Output the (x, y) coordinate of the center of the cell containing the given text.  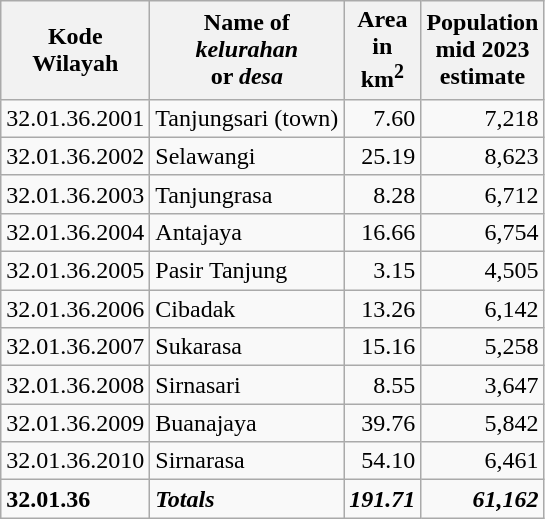
5,842 (482, 423)
32.01.36.2009 (76, 423)
32.01.36.2005 (76, 271)
32.01.36.2007 (76, 347)
32.01.36.2002 (76, 156)
Tanjungsari (town) (247, 118)
Pasir Tanjung (247, 271)
32.01.36.2003 (76, 194)
8.28 (382, 194)
Area in km2 (382, 50)
Sirnasari (247, 385)
6,461 (482, 461)
13.26 (382, 309)
32.01.36.2008 (76, 385)
4,505 (482, 271)
3.15 (382, 271)
Cibadak (247, 309)
25.19 (382, 156)
Tanjungrasa (247, 194)
32.01.36.2010 (76, 461)
8.55 (382, 385)
6,712 (482, 194)
32.01.36 (76, 499)
6,754 (482, 232)
Sukarasa (247, 347)
6,142 (482, 309)
Buanajaya (247, 423)
Populationmid 2023estimate (482, 50)
54.10 (382, 461)
32.01.36.2006 (76, 309)
Totals (247, 499)
7.60 (382, 118)
7,218 (482, 118)
32.01.36.2004 (76, 232)
191.71 (382, 499)
Name of kelurahan or desa (247, 50)
15.16 (382, 347)
3,647 (482, 385)
61,162 (482, 499)
32.01.36.2001 (76, 118)
5,258 (482, 347)
8,623 (482, 156)
Kode Wilayah (76, 50)
Antajaya (247, 232)
Sirnarasa (247, 461)
Selawangi (247, 156)
39.76 (382, 423)
16.66 (382, 232)
